Provide the [x, y] coordinate of the cell's center where the given text is located.  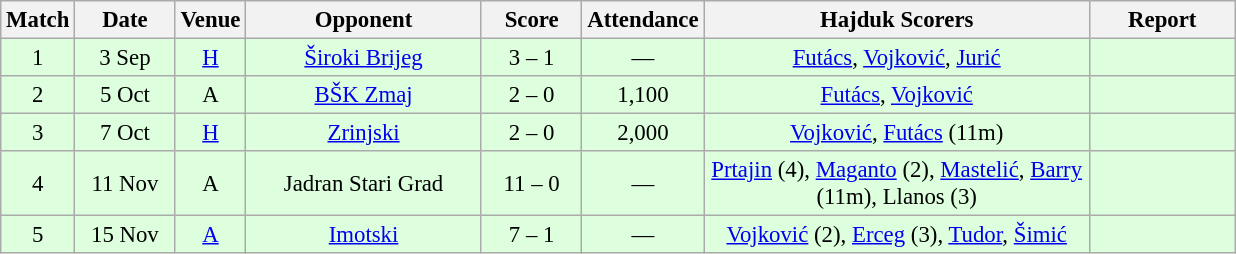
Hajduk Scorers [897, 20]
Futács, Vojković [897, 95]
2 [38, 95]
4 [38, 184]
Match [38, 20]
Prtajin (4), Maganto (2), Mastelić, Barry (11m), Llanos (3) [897, 184]
3 [38, 133]
Report [1162, 20]
1 [38, 58]
5 [38, 235]
Zrinjski [364, 133]
15 Nov [126, 235]
Jadran Stari Grad [364, 184]
11 – 0 [532, 184]
Attendance [643, 20]
Venue [210, 20]
BŠK Zmaj [364, 95]
5 Oct [126, 95]
Score [532, 20]
Široki Brijeg [364, 58]
Imotski [364, 235]
3 – 1 [532, 58]
Vojković (2), Erceg (3), Tudor, Šimić [897, 235]
1,100 [643, 95]
2,000 [643, 133]
11 Nov [126, 184]
7 – 1 [532, 235]
Vojković, Futács (11m) [897, 133]
3 Sep [126, 58]
Date [126, 20]
Opponent [364, 20]
Futács, Vojković, Jurić [897, 58]
7 Oct [126, 133]
